Output the (X, Y) coordinate of the center of the cell containing the given text.  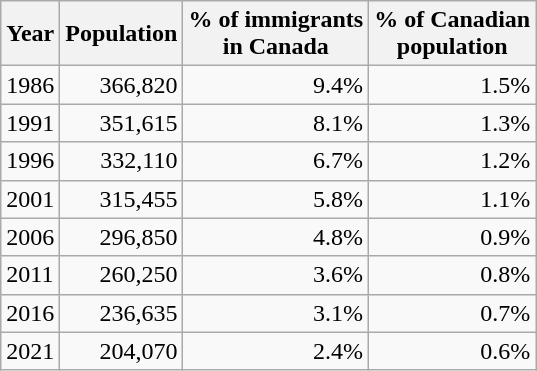
1991 (30, 123)
351,615 (122, 123)
332,110 (122, 161)
6.7% (276, 161)
260,250 (122, 275)
1.2% (452, 161)
4.8% (276, 237)
1.1% (452, 199)
1986 (30, 85)
Year (30, 34)
1996 (30, 161)
% of immigrantsin Canada (276, 34)
2006 (30, 237)
2.4% (276, 351)
236,635 (122, 313)
2016 (30, 313)
2011 (30, 275)
0.9% (452, 237)
296,850 (122, 237)
5.8% (276, 199)
3.1% (276, 313)
3.6% (276, 275)
Population (122, 34)
2001 (30, 199)
0.8% (452, 275)
315,455 (122, 199)
1.5% (452, 85)
0.6% (452, 351)
0.7% (452, 313)
1.3% (452, 123)
% of Canadianpopulation (452, 34)
204,070 (122, 351)
8.1% (276, 123)
366,820 (122, 85)
9.4% (276, 85)
2021 (30, 351)
